Extract the (x, y) coordinate from the center of the cell holding the provided text.  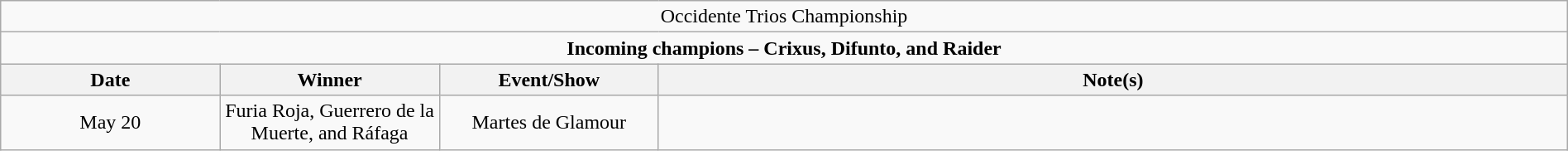
Winner (329, 80)
May 20 (111, 123)
Date (111, 80)
Furia Roja, Guerrero de la Muerte, and Ráfaga (329, 123)
Occidente Trios Championship (784, 17)
Martes de Glamour (549, 123)
Note(s) (1113, 80)
Incoming champions – Crixus, Difunto, and Raider (784, 48)
Event/Show (549, 80)
